Detect which cell encompasses the target text, then output its (x, y) center coordinate. 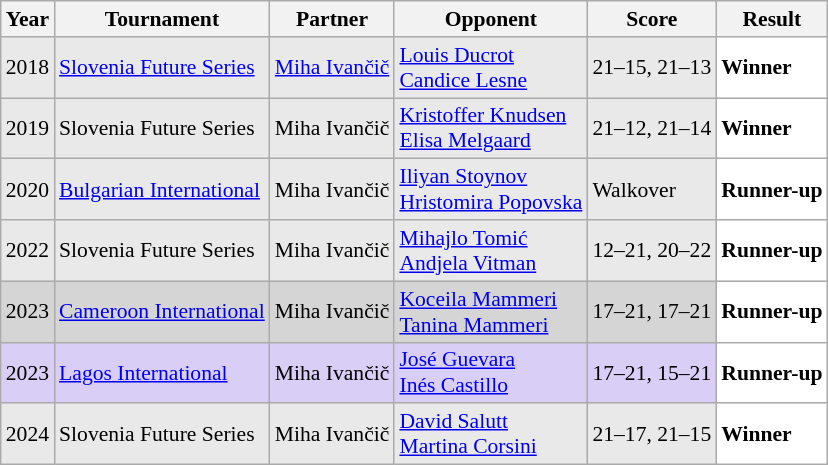
Mihajlo Tomić Andjela Vitman (490, 250)
21–12, 21–14 (652, 128)
José Guevara Inés Castillo (490, 372)
Koceila Mammeri Tanina Mammeri (490, 312)
12–21, 20–22 (652, 250)
Opponent (490, 19)
2022 (28, 250)
2020 (28, 190)
Year (28, 19)
2024 (28, 434)
17–21, 15–21 (652, 372)
Louis Ducrot Candice Lesne (490, 68)
2018 (28, 68)
Walkover (652, 190)
2019 (28, 128)
17–21, 17–21 (652, 312)
Result (772, 19)
Tournament (162, 19)
Cameroon International (162, 312)
Iliyan Stoynov Hristomira Popovska (490, 190)
David Salutt Martina Corsini (490, 434)
21–17, 21–15 (652, 434)
Score (652, 19)
Kristoffer Knudsen Elisa Melgaard (490, 128)
Lagos International (162, 372)
21–15, 21–13 (652, 68)
Bulgarian International (162, 190)
Partner (332, 19)
